Provide the (x, y) coordinate of the cell's center where the given text is located.  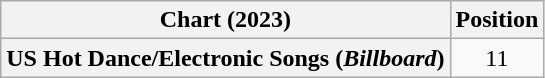
Position (497, 20)
Chart (2023) (226, 20)
11 (497, 58)
US Hot Dance/Electronic Songs (Billboard) (226, 58)
